Scan for the cell matching the given text and deliver its [X, Y] coordinate at center. 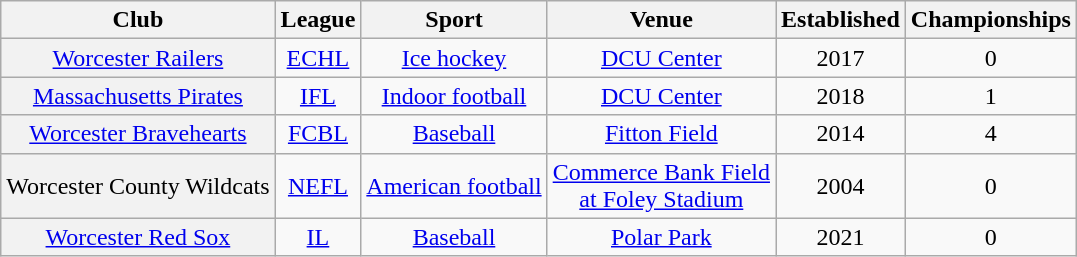
Worcester Red Sox [138, 237]
ECHL [318, 58]
1 [990, 96]
Fitton Field [661, 134]
NEFL [318, 186]
Ice hockey [454, 58]
Polar Park [661, 237]
Worcester Railers [138, 58]
4 [990, 134]
Commerce Bank Fieldat Foley Stadium [661, 186]
Massachusetts Pirates [138, 96]
Worcester County Wildcats [138, 186]
Venue [661, 20]
Championships [990, 20]
2021 [841, 237]
American football [454, 186]
Sport [454, 20]
2017 [841, 58]
2004 [841, 186]
IL [318, 237]
Worcester Bravehearts [138, 134]
FCBL [318, 134]
Established [841, 20]
2018 [841, 96]
League [318, 20]
IFL [318, 96]
Indoor football [454, 96]
Club [138, 20]
2014 [841, 134]
